Provide the [x, y] coordinate of the cell's center where the given text is located.  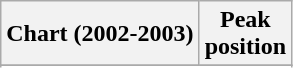
Peakposition [245, 34]
Chart (2002-2003) [100, 34]
